Identify which cell holds the provided text, then report its (x, y) central coordinate. 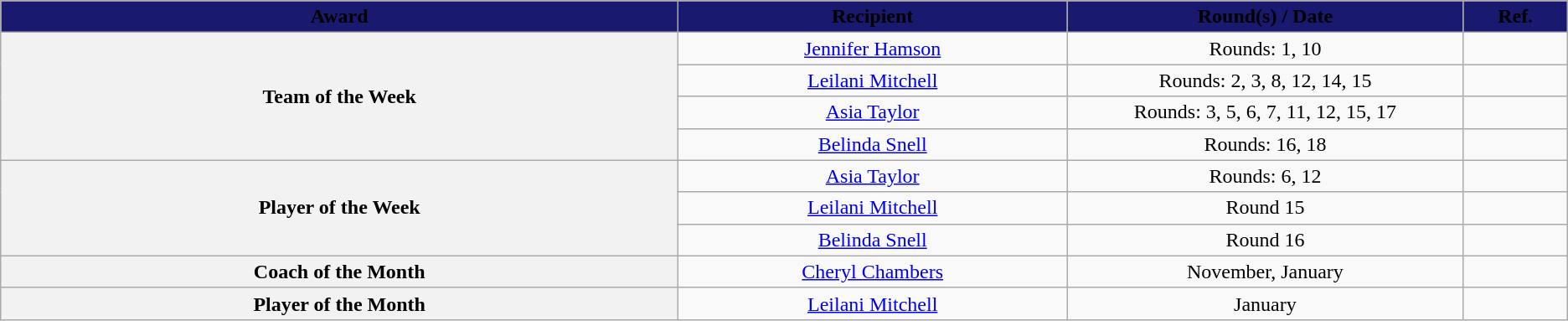
Rounds: 1, 10 (1265, 49)
Team of the Week (340, 96)
Ref. (1515, 17)
Round(s) / Date (1265, 17)
Player of the Week (340, 208)
January (1265, 303)
Coach of the Month (340, 272)
November, January (1265, 272)
Rounds: 3, 5, 6, 7, 11, 12, 15, 17 (1265, 112)
Rounds: 16, 18 (1265, 144)
Cheryl Chambers (873, 272)
Player of the Month (340, 303)
Round 15 (1265, 208)
Round 16 (1265, 240)
Rounds: 2, 3, 8, 12, 14, 15 (1265, 80)
Rounds: 6, 12 (1265, 176)
Recipient (873, 17)
Award (340, 17)
Jennifer Hamson (873, 49)
